Find where the given text appears and provide that cell's center as [X, Y] coordinate. 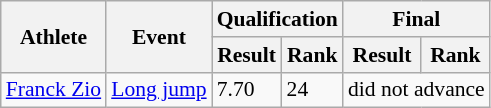
Franck Zio [54, 90]
Long jump [158, 90]
Event [158, 36]
did not advance [416, 90]
Athlete [54, 36]
7.70 [247, 90]
Qualification [278, 19]
Final [416, 19]
24 [312, 90]
